Determine the (x, y) coordinate at the center of the cell enclosing the given text.  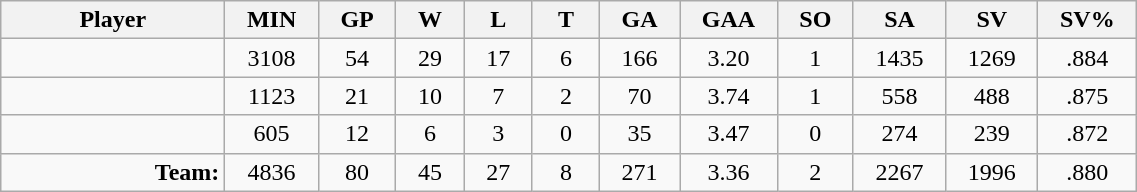
.875 (1088, 96)
4836 (272, 172)
SV (992, 20)
3.74 (729, 96)
21 (357, 96)
3.47 (729, 134)
3.36 (729, 172)
SA (899, 20)
MIN (272, 20)
1435 (899, 58)
1123 (272, 96)
SV% (1088, 20)
T (566, 20)
3 (498, 134)
7 (498, 96)
166 (640, 58)
Player (113, 20)
8 (566, 172)
271 (640, 172)
2267 (899, 172)
54 (357, 58)
45 (430, 172)
239 (992, 134)
.880 (1088, 172)
35 (640, 134)
29 (430, 58)
80 (357, 172)
GA (640, 20)
274 (899, 134)
1269 (992, 58)
GAA (729, 20)
27 (498, 172)
.872 (1088, 134)
W (430, 20)
558 (899, 96)
12 (357, 134)
L (498, 20)
17 (498, 58)
3108 (272, 58)
Team: (113, 172)
70 (640, 96)
488 (992, 96)
.884 (1088, 58)
1996 (992, 172)
GP (357, 20)
3.20 (729, 58)
10 (430, 96)
SO (815, 20)
605 (272, 134)
